Locate the cell with the specified text and output its [X, Y] center coordinate. 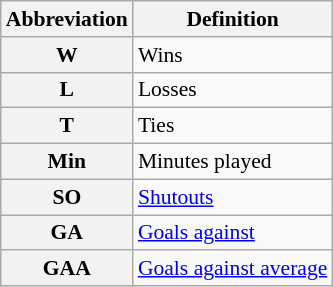
Definition [233, 19]
Wins [233, 55]
Shutouts [233, 197]
SO [67, 197]
Min [67, 162]
Minutes played [233, 162]
Abbreviation [67, 19]
T [67, 126]
GAA [67, 269]
Goals against [233, 233]
GA [67, 233]
L [67, 90]
Ties [233, 126]
Losses [233, 90]
Goals against average [233, 269]
W [67, 55]
